Return the [X, Y] coordinate for the center point of the cell that contains the specified text.  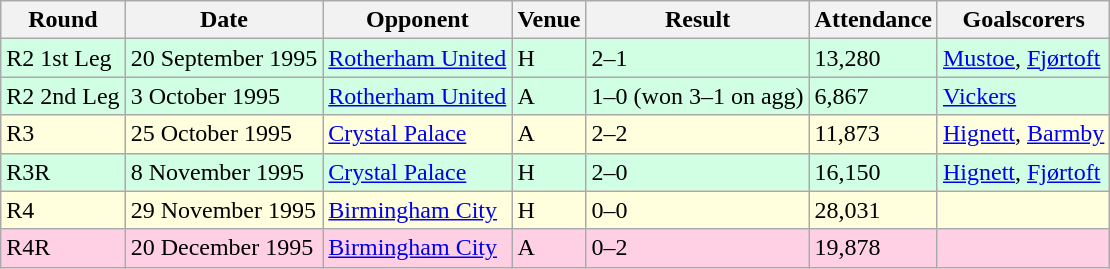
20 December 1995 [224, 248]
R2 1st Leg [63, 58]
R2 2nd Leg [63, 96]
Hignett, Fjørtoft [1023, 172]
28,031 [873, 210]
Vickers [1023, 96]
Attendance [873, 20]
0–0 [698, 210]
16,150 [873, 172]
29 November 1995 [224, 210]
R3R [63, 172]
Venue [549, 20]
Result [698, 20]
Date [224, 20]
Goalscorers [1023, 20]
0–2 [698, 248]
20 September 1995 [224, 58]
6,867 [873, 96]
R4 [63, 210]
3 October 1995 [224, 96]
Mustoe, Fjørtoft [1023, 58]
11,873 [873, 134]
13,280 [873, 58]
2–2 [698, 134]
Opponent [418, 20]
Round [63, 20]
25 October 1995 [224, 134]
R3 [63, 134]
R4R [63, 248]
1–0 (won 3–1 on agg) [698, 96]
19,878 [873, 248]
2–0 [698, 172]
2–1 [698, 58]
8 November 1995 [224, 172]
Hignett, Barmby [1023, 134]
